Return [X, Y] of the center of cell containing provided text 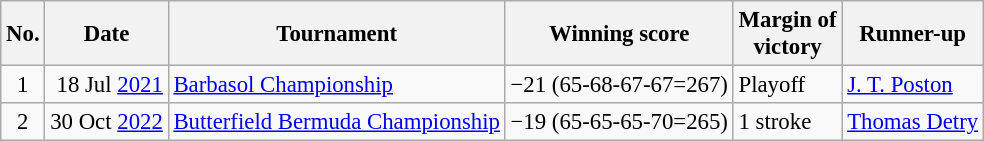
1 [23, 85]
−21 (65-68-67-67=267) [619, 85]
Winning score [619, 34]
30 Oct 2022 [106, 122]
1 stroke [788, 122]
Tournament [336, 34]
Butterfield Bermuda Championship [336, 122]
Date [106, 34]
J. T. Poston [913, 85]
−19 (65-65-65-70=265) [619, 122]
No. [23, 34]
Thomas Detry [913, 122]
2 [23, 122]
18 Jul 2021 [106, 85]
Runner-up [913, 34]
Margin ofvictory [788, 34]
Barbasol Championship [336, 85]
Playoff [788, 85]
